Return the (X, Y) coordinate for the center point of the cell that contains the specified text.  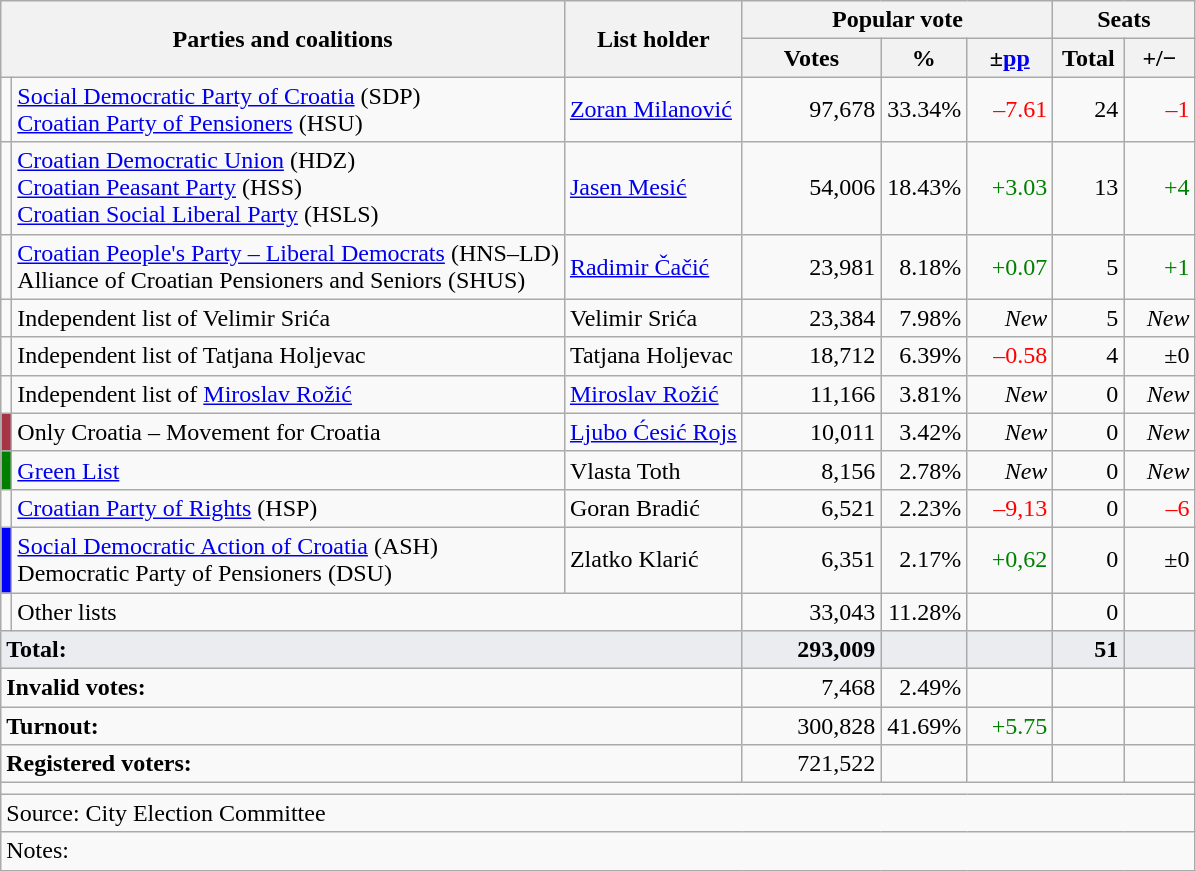
Vlasta Toth (653, 470)
+/− (1160, 58)
300,828 (812, 726)
Croatian Democratic Union (HDZ)Croatian Peasant Party (HSS)Croatian Social Liberal Party (HSLS) (288, 188)
–6 (1160, 508)
Croatian Party of Rights (HSP) (288, 508)
51 (1088, 650)
Total (1088, 58)
13 (1088, 188)
Zoran Milanović (653, 110)
Green List (288, 470)
10,011 (812, 432)
Votes (812, 58)
Independent list of Velimir Srića (288, 318)
–9,13 (1010, 508)
Miroslav Rožić (653, 394)
2.78% (924, 470)
List holder (653, 39)
18.43% (924, 188)
±pp (1010, 58)
Ljubo Ćesić Rojs (653, 432)
+4 (1160, 188)
Croatian People's Party – Liberal Democrats (HNS–LD)Alliance of Croatian Pensioners and Seniors (SHUS) (288, 266)
Jasen Mesić (653, 188)
+0.07 (1010, 266)
+1 (1160, 266)
Registered voters: (372, 764)
293,009 (812, 650)
Source: City Election Committee (598, 813)
Independent list of Miroslav Rožić (288, 394)
+0,62 (1010, 560)
+5.75 (1010, 726)
Radimir Čačić (653, 266)
23,981 (812, 266)
Parties and coalitions (283, 39)
Independent list of Tatjana Holjevac (288, 356)
Other lists (377, 611)
24 (1088, 110)
33.34% (924, 110)
2.17% (924, 560)
2.23% (924, 508)
Velimir Srića (653, 318)
6,351 (812, 560)
Social Democratic Party of Croatia (SDP)Croatian Party of Pensioners (HSU) (288, 110)
721,522 (812, 764)
3.81% (924, 394)
2.49% (924, 688)
Popular vote (898, 20)
Seats (1124, 20)
Tatjana Holjevac (653, 356)
Social Democratic Action of Croatia (ASH)Democratic Party of Pensioners (DSU) (288, 560)
Invalid votes: (372, 688)
Notes: (598, 851)
23,384 (812, 318)
97,678 (812, 110)
6,521 (812, 508)
Total: (372, 650)
6.39% (924, 356)
–7.61 (1010, 110)
–0.58 (1010, 356)
Only Croatia – Movement for Croatia (288, 432)
Goran Bradić (653, 508)
+3.03 (1010, 188)
11.28% (924, 611)
11,166 (812, 394)
4 (1088, 356)
7,468 (812, 688)
–1 (1160, 110)
7.98% (924, 318)
33,043 (812, 611)
Turnout: (372, 726)
18,712 (812, 356)
41.69% (924, 726)
Zlatko Klarić (653, 560)
8,156 (812, 470)
8.18% (924, 266)
% (924, 58)
3.42% (924, 432)
54,006 (812, 188)
